For the text-containing cell, return its midpoint in (X, Y) coordinate format. 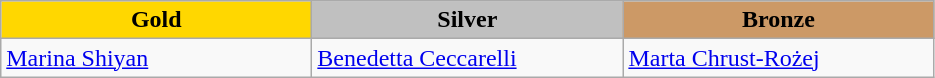
Benedetta Ceccarelli (468, 58)
Marina Shiyan (156, 58)
Silver (468, 20)
Bronze (778, 20)
Marta Chrust-Rożej (778, 58)
Gold (156, 20)
